Search for the cell housing the specified text and yield its [x, y] center coordinate. 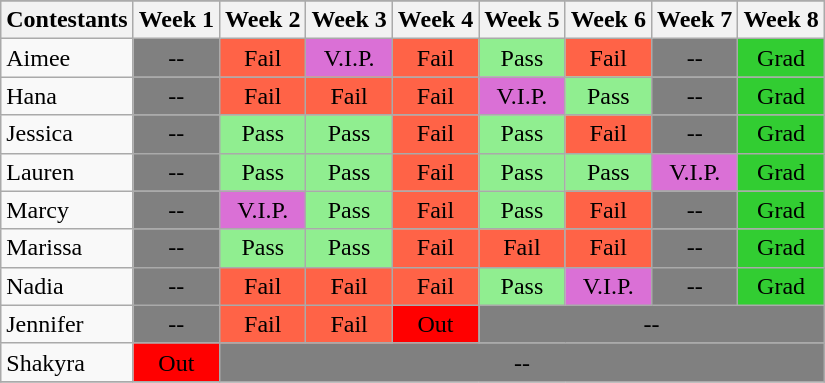
Week 5 [522, 20]
Marissa [67, 248]
Lauren [67, 172]
Week 8 [781, 20]
Jennifer [67, 324]
Week 3 [349, 20]
Week 6 [608, 20]
Contestants [67, 20]
Aimee [67, 58]
Week 2 [263, 20]
Marcy [67, 210]
Week 1 [176, 20]
Shakyra [67, 362]
Jessica [67, 134]
Week 7 [694, 20]
Nadia [67, 286]
Hana [67, 96]
Week 4 [435, 20]
